Return (X, Y) of the center of cell containing provided text 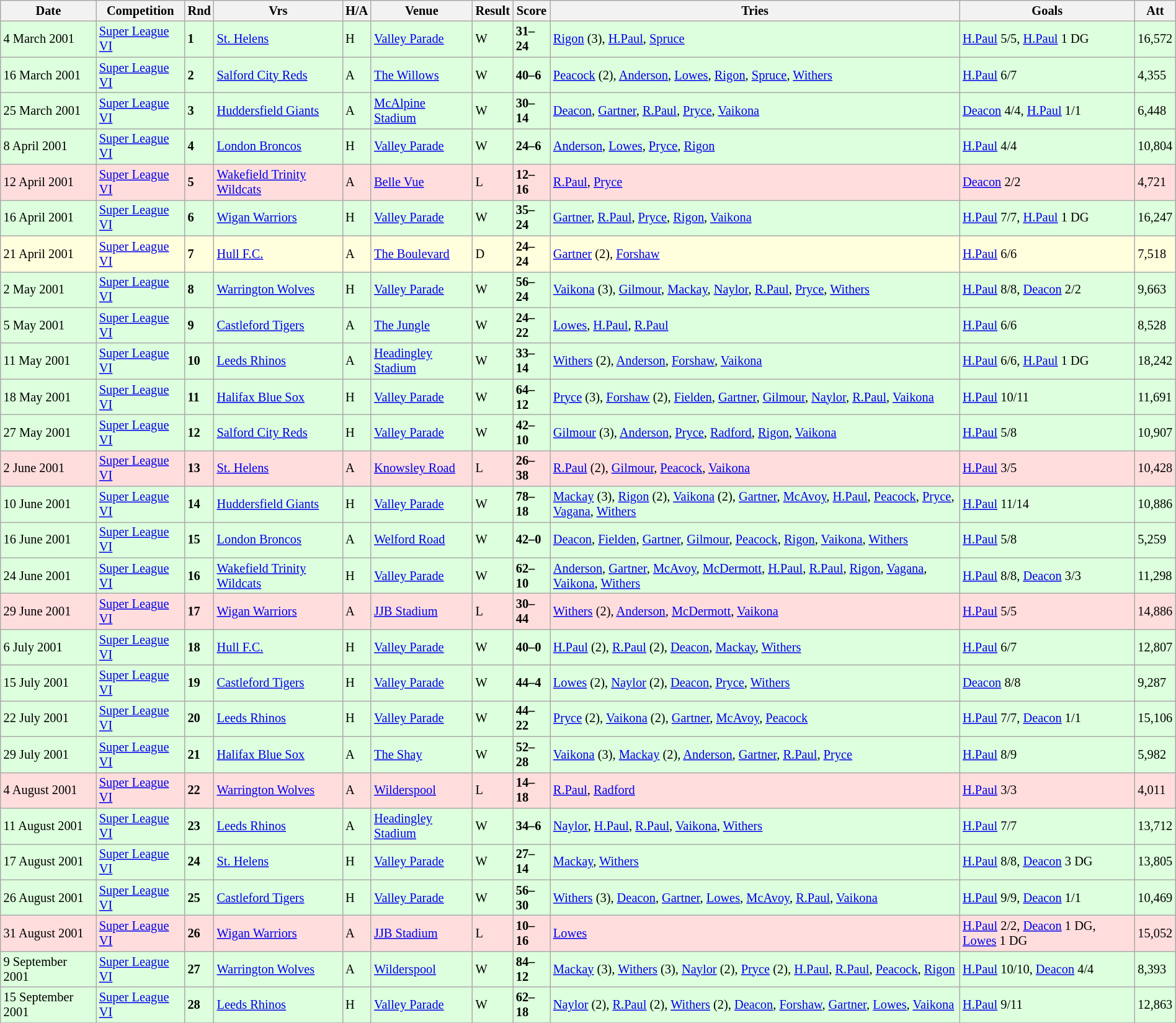
30–44 (532, 611)
56–24 (532, 290)
31 August 2001 (48, 933)
11 August 2001 (48, 826)
Lowes (2), Naylor (2), Deacon, Pryce, Withers (755, 683)
H.Paul 9/9, Deacon 1/1 (1047, 898)
16 June 2001 (48, 540)
78–18 (532, 504)
11 (200, 397)
D (492, 254)
The Willows (422, 75)
H.Paul 11/14 (1047, 504)
Mackay, Withers (755, 862)
25 (200, 898)
26–38 (532, 468)
17 August 2001 (48, 862)
Vaikona (3), Gilmour, Mackay, Naylor, R.Paul, Pryce, Withers (755, 290)
Mackay (3), Rigon (2), Vaikona (2), Gartner, McAvoy, H.Paul, Peacock, Pryce, Vagana, Withers (755, 504)
The Boulevard (422, 254)
12,863 (1155, 1005)
16 (200, 576)
22 July 2001 (48, 718)
Anderson, Lowes, Pryce, Rigon (755, 146)
27 (200, 969)
Deacon 8/8 (1047, 683)
Withers (3), Deacon, Gartner, Lowes, McAvoy, R.Paul, Vaikona (755, 898)
10,428 (1155, 468)
Att (1155, 11)
10,907 (1155, 432)
4,721 (1155, 182)
8,528 (1155, 325)
R.Paul, Radford (755, 790)
8 (200, 290)
40–0 (532, 647)
5 May 2001 (48, 325)
12 (200, 432)
34–6 (532, 826)
Peacock (2), Anderson, Lowes, Rigon, Spruce, Withers (755, 75)
33–14 (532, 361)
11,298 (1155, 576)
16 March 2001 (48, 75)
H.Paul 3/3 (1047, 790)
Tries (755, 11)
14,886 (1155, 611)
8,393 (1155, 969)
Welford Road (422, 540)
15 September 2001 (48, 1005)
H.Paul 2/2, Deacon 1 DG, Lowes 1 DG (1047, 933)
2 May 2001 (48, 290)
15 July 2001 (48, 683)
26 (200, 933)
H.Paul 8/8, Deacon 3/3 (1047, 576)
56–30 (532, 898)
11,691 (1155, 397)
H.Paul 7/7, H.Paul 1 DG (1047, 218)
9,663 (1155, 290)
3 (200, 110)
Gartner (2), Forshaw (755, 254)
H.Paul 7/7 (1047, 826)
H/A (357, 11)
Pryce (2), Vaikona (2), Gartner, McAvoy, Peacock (755, 718)
Vrs (278, 11)
12 April 2001 (48, 182)
R.Paul, Pryce (755, 182)
Deacon, Fielden, Gartner, Gilmour, Peacock, Rigon, Vaikona, Withers (755, 540)
15,052 (1155, 933)
Withers (2), Anderson, Forshaw, Vaikona (755, 361)
Pryce (3), Forshaw (2), Fielden, Gartner, Gilmour, Naylor, R.Paul, Vaikona (755, 397)
16,247 (1155, 218)
27–14 (532, 862)
7 (200, 254)
24 June 2001 (48, 576)
13,805 (1155, 862)
52–28 (532, 754)
23 (200, 826)
24–22 (532, 325)
Date (48, 11)
24–24 (532, 254)
H.Paul 6/6, H.Paul 1 DG (1047, 361)
H.Paul 5/5, H.Paul 1 DG (1047, 39)
Venue (422, 11)
Deacon 4/4, H.Paul 1/1 (1047, 110)
4 (200, 146)
6 (200, 218)
40–6 (532, 75)
2 (200, 75)
29 July 2001 (48, 754)
29 June 2001 (48, 611)
Score (532, 11)
27 May 2001 (48, 432)
42–0 (532, 540)
84–12 (532, 969)
13 (200, 468)
Knowsley Road (422, 468)
18 May 2001 (48, 397)
Goals (1047, 11)
10 (200, 361)
22 (200, 790)
The Shay (422, 754)
21 (200, 754)
10–16 (532, 933)
Vaikona (3), Mackay (2), Anderson, Gartner, R.Paul, Pryce (755, 754)
21 April 2001 (48, 254)
24 (200, 862)
Naylor, H.Paul, R.Paul, Vaikona, Withers (755, 826)
64–12 (532, 397)
6,448 (1155, 110)
9,287 (1155, 683)
6 July 2001 (48, 647)
62–18 (532, 1005)
2 June 2001 (48, 468)
11 May 2001 (48, 361)
Result (492, 11)
17 (200, 611)
Deacon, Gartner, R.Paul, Pryce, Vaikona (755, 110)
H.Paul 4/4 (1047, 146)
Mackay (3), Withers (3), Naylor (2), Pryce (2), H.Paul, R.Paul, Peacock, Rigon (755, 969)
13,712 (1155, 826)
18 (200, 647)
16,572 (1155, 39)
Withers (2), Anderson, McDermott, Vaikona (755, 611)
12–16 (532, 182)
10,886 (1155, 504)
28 (200, 1005)
10,804 (1155, 146)
16 April 2001 (48, 218)
4,011 (1155, 790)
H.Paul 9/11 (1047, 1005)
18,242 (1155, 361)
12,807 (1155, 647)
Gartner, R.Paul, Pryce, Rigon, Vaikona (755, 218)
Lowes, H.Paul, R.Paul (755, 325)
H.Paul 3/5 (1047, 468)
20 (200, 718)
24–6 (532, 146)
1 (200, 39)
H.Paul 10/10, Deacon 4/4 (1047, 969)
H.Paul 8/8, Deacon 2/2 (1047, 290)
H.Paul 8/9 (1047, 754)
4,355 (1155, 75)
44–4 (532, 683)
Anderson, Gartner, McAvoy, McDermott, H.Paul, R.Paul, Rigon, Vagana, Vaikona, Withers (755, 576)
15,106 (1155, 718)
5,259 (1155, 540)
10,469 (1155, 898)
Deacon 2/2 (1047, 182)
10 June 2001 (48, 504)
19 (200, 683)
Gilmour (3), Anderson, Pryce, Radford, Rigon, Vaikona (755, 432)
H.Paul 10/11 (1047, 397)
4 March 2001 (48, 39)
9 (200, 325)
30–14 (532, 110)
Lowes (755, 933)
26 August 2001 (48, 898)
25 March 2001 (48, 110)
4 August 2001 (48, 790)
9 September 2001 (48, 969)
42–10 (532, 432)
44–22 (532, 718)
The Jungle (422, 325)
14 (200, 504)
62–10 (532, 576)
8 April 2001 (48, 146)
15 (200, 540)
5 (200, 182)
31–24 (532, 39)
H.Paul 7/7, Deacon 1/1 (1047, 718)
H.Paul 8/8, Deacon 3 DG (1047, 862)
Rnd (200, 11)
H.Paul (2), R.Paul (2), Deacon, Mackay, Withers (755, 647)
R.Paul (2), Gilmour, Peacock, Vaikona (755, 468)
Belle Vue (422, 182)
Naylor (2), R.Paul (2), Withers (2), Deacon, Forshaw, Gartner, Lowes, Vaikona (755, 1005)
14–18 (532, 790)
35–24 (532, 218)
Competition (140, 11)
H.Paul 5/5 (1047, 611)
5,982 (1155, 754)
Rigon (3), H.Paul, Spruce (755, 39)
McAlpine Stadium (422, 110)
7,518 (1155, 254)
